Determine the (X, Y) coordinate at the center of the cell enclosing the given text.  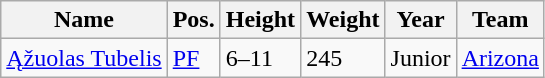
Junior (420, 58)
245 (343, 58)
Name (84, 20)
Team (500, 20)
PF (194, 58)
Year (420, 20)
Height (260, 20)
Weight (343, 20)
Ąžuolas Tubelis (84, 58)
6–11 (260, 58)
Pos. (194, 20)
Arizona (500, 58)
